Locate the cell with the specified text and output its (x, y) center coordinate. 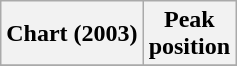
Chart (2003) (72, 34)
Peakposition (189, 34)
